Pinpoint the cell where the given text exists, returning its (x, y) midpoint coordinate. 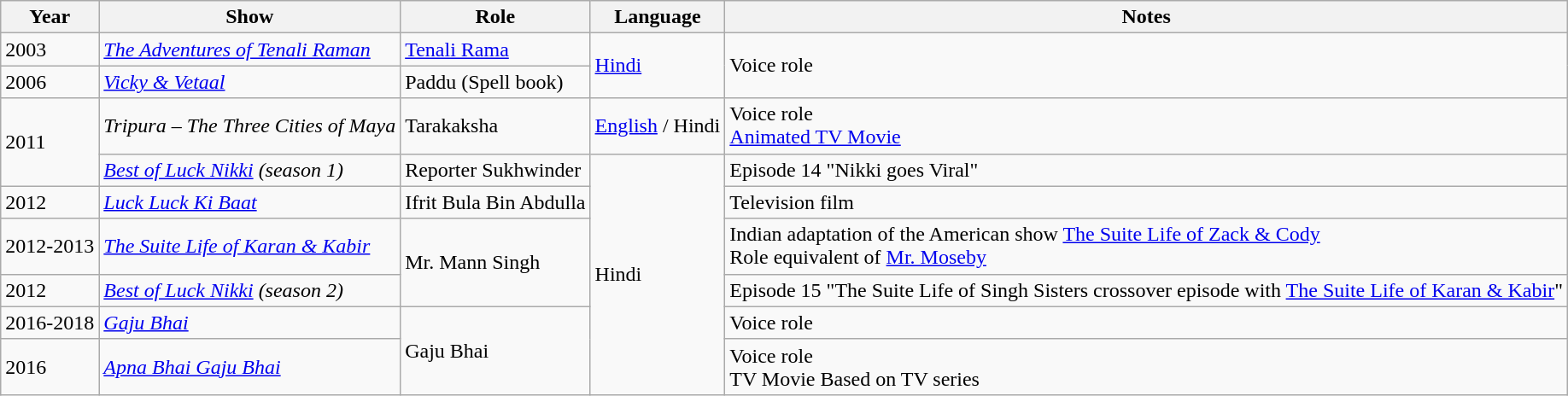
The Adventures of Tenali Raman (249, 49)
Apna Bhai Gaju Bhai (249, 367)
Reporter Sukhwinder (495, 170)
Tripura – The Three Cities of Maya (249, 126)
The Suite Life of Karan & Kabir (249, 246)
2016 (50, 367)
Voice role TV Movie Based on TV series (1146, 367)
Episode 14 "Nikki goes Viral" (1146, 170)
Ifrit Bula Bin Abdulla (495, 202)
Mr. Mann Singh (495, 263)
Best of Luck Nikki (season 1) (249, 170)
2003 (50, 49)
Tenali Rama (495, 49)
Vicky & Vetaal (249, 82)
Voice role Animated TV Movie (1146, 126)
Indian adaptation of the American show The Suite Life of Zack & Cody Role equivalent of Mr. Moseby (1146, 246)
Tarakaksha (495, 126)
Role (495, 17)
Year (50, 17)
Luck Luck Ki Baat (249, 202)
Episode 15 "The Suite Life of Singh Sisters crossover episode with The Suite Life of Karan & Kabir" (1146, 290)
Language (658, 17)
English / Hindi (658, 126)
2012-2013 (50, 246)
Television film (1146, 202)
2006 (50, 82)
Paddu (Spell book) (495, 82)
Show (249, 17)
Best of Luck Nikki (season 2) (249, 290)
2016-2018 (50, 323)
Notes (1146, 17)
2011 (50, 142)
